Capture the cell that displays the provided text and extract its [x, y] central coordinate. 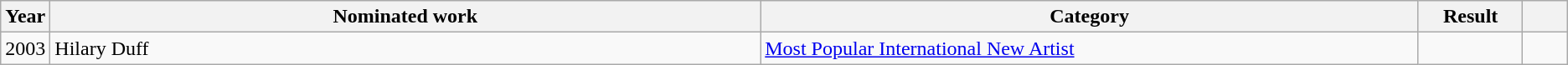
Nominated work [405, 17]
Year [25, 17]
Result [1470, 17]
2003 [25, 48]
Most Popular International New Artist [1090, 48]
Category [1090, 17]
Hilary Duff [405, 48]
